Identify which cell holds the provided text, then report its [x, y] central coordinate. 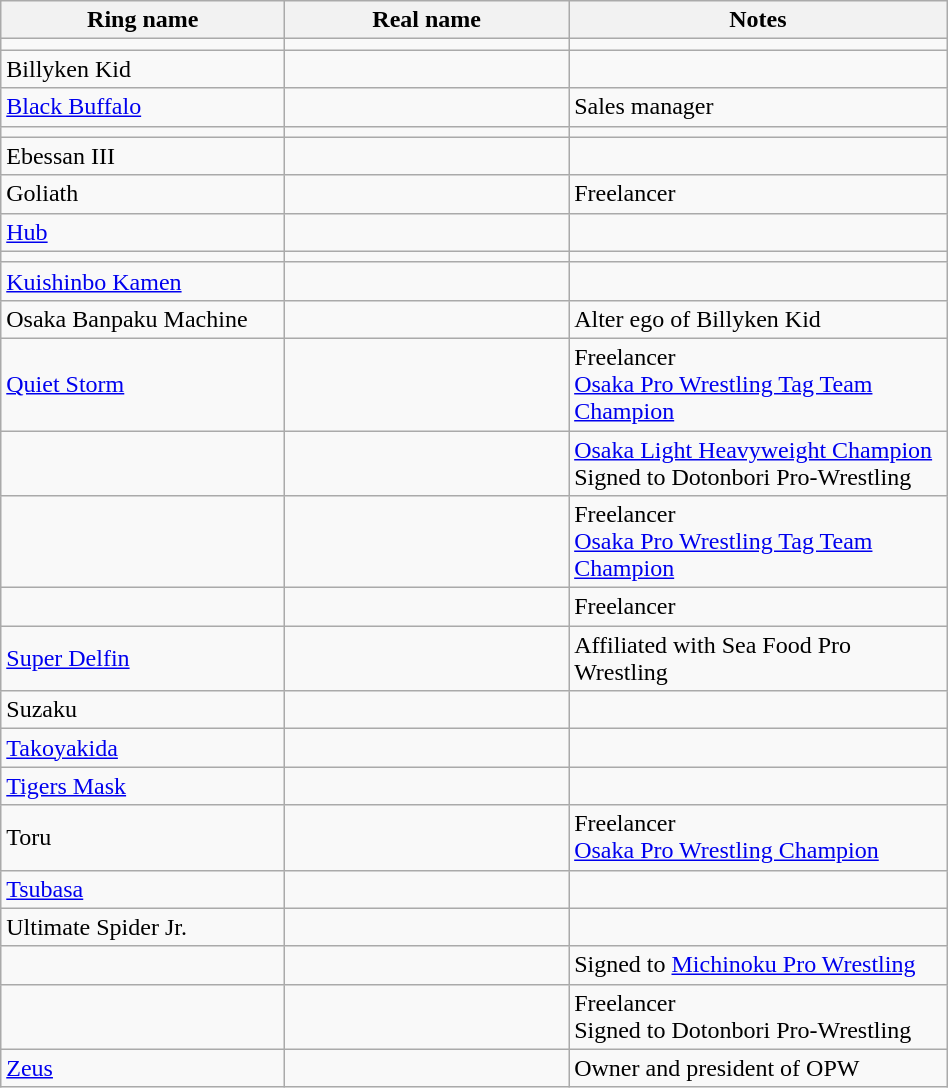
Notes [758, 20]
FreelancerSigned to Dotonbori Pro-Wrestling [758, 1016]
Osaka Banpaku Machine [143, 319]
Super Delfin [143, 658]
Toru [143, 838]
Owner and president of OPW [758, 1068]
Sales manager [758, 107]
Black Buffalo [143, 107]
Tsubasa [143, 889]
Zeus [143, 1068]
Hub [143, 232]
Affiliated with Sea Food Pro Wrestling [758, 658]
Signed to Michinoku Pro Wrestling [758, 965]
Quiet Storm [143, 384]
Takoyakida [143, 748]
Real name [427, 20]
Ring name [143, 20]
FreelancerOsaka Pro Wrestling Champion [758, 838]
Goliath [143, 194]
Osaka Light Heavyweight ChampionSigned to Dotonbori Pro-Wrestling [758, 462]
Ultimate Spider Jr. [143, 927]
Ebessan III [143, 156]
Billyken Kid [143, 69]
Alter ego of Billyken Kid [758, 319]
Tigers Mask [143, 786]
Kuishinbo Kamen [143, 281]
Suzaku [143, 710]
